Return (x, y) of the center of cell containing provided text 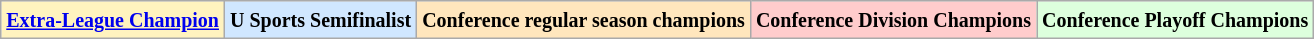
Conference Division Champions (893, 20)
Conference Playoff Champions (1176, 20)
Extra-League Champion (113, 20)
Conference regular season champions (584, 20)
U Sports Semifinalist (321, 20)
